Output the (x, y) coordinate of the center of the cell containing the given text.  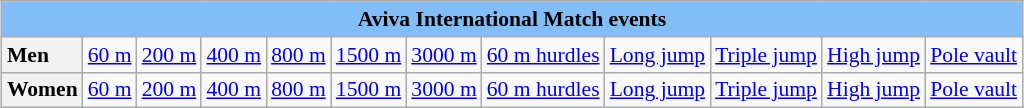
Women (42, 90)
Men (42, 55)
Aviva International Match events (512, 19)
